Identify which cell holds the provided text, then report its [x, y] central coordinate. 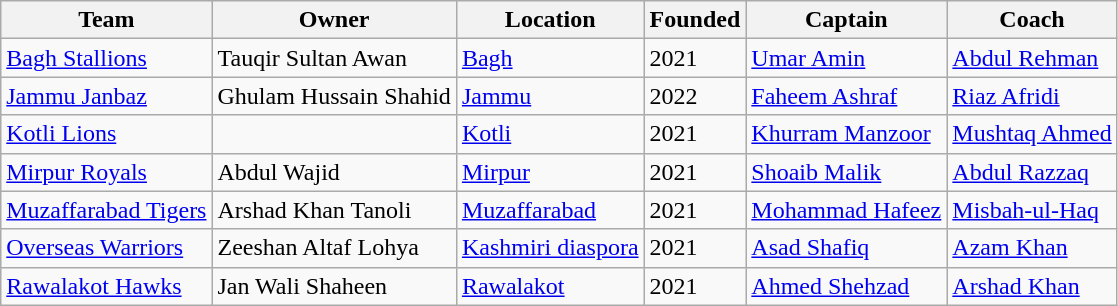
Abdul Razzaq [1032, 172]
Jan Wali Shaheen [334, 286]
Captain [846, 20]
Ghulam Hussain Shahid [334, 96]
Overseas Warriors [106, 248]
Faheem Ashraf [846, 96]
Abdul Rehman [1032, 58]
Abdul Wajid [334, 172]
Location [550, 20]
Jammu [550, 96]
Mushtaq Ahmed [1032, 134]
Kotli Lions [106, 134]
Mohammad Hafeez [846, 210]
Mirpur Royals [106, 172]
Kashmiri diaspora [550, 248]
Kotli [550, 134]
Bagh [550, 58]
Rawalakot Hawks [106, 286]
Rawalakot [550, 286]
Coach [1032, 20]
Misbah-ul-Haq [1032, 210]
Jammu Janbaz [106, 96]
Team [106, 20]
Mirpur [550, 172]
Azam Khan [1032, 248]
Owner [334, 20]
2022 [695, 96]
Ahmed Shehzad [846, 286]
Bagh Stallions [106, 58]
Founded [695, 20]
Arshad Khan [1032, 286]
Umar Amin [846, 58]
Tauqir Sultan Awan [334, 58]
Shoaib Malik [846, 172]
Riaz Afridi [1032, 96]
Asad Shafiq [846, 248]
Arshad Khan Tanoli [334, 210]
Khurram Manzoor [846, 134]
Muzaffarabad [550, 210]
Zeeshan Altaf Lohya [334, 248]
Muzaffarabad Tigers [106, 210]
